Capture the cell that displays the provided text and extract its (x, y) central coordinate. 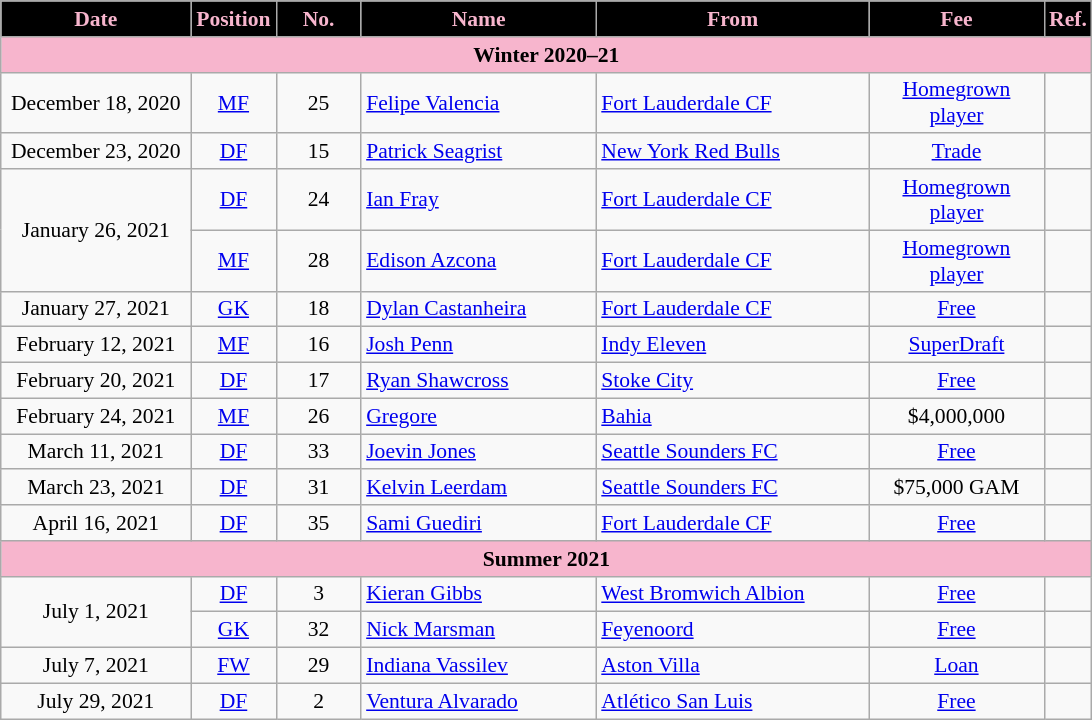
February 20, 2021 (96, 381)
April 16, 2021 (96, 523)
32 (318, 630)
January 26, 2021 (96, 230)
New York Red Bulls (732, 152)
Date (96, 19)
February 12, 2021 (96, 345)
Winter 2020–21 (546, 55)
January 27, 2021 (96, 309)
Nick Marsman (478, 630)
July 29, 2021 (96, 701)
Loan (956, 666)
Ventura Alvarado (478, 701)
December 18, 2020 (96, 102)
Trade (956, 152)
26 (318, 416)
Indy Eleven (732, 345)
No. (318, 19)
Fee (956, 19)
18 (318, 309)
March 23, 2021 (96, 488)
Sami Guediri (478, 523)
February 24, 2021 (96, 416)
July 7, 2021 (96, 666)
$4,000,000 (956, 416)
July 1, 2021 (96, 612)
SuperDraft (956, 345)
24 (318, 200)
Stoke City (732, 381)
15 (318, 152)
Felipe Valencia (478, 102)
16 (318, 345)
$75,000 GAM (956, 488)
March 11, 2021 (96, 452)
Gregore (478, 416)
Ian Fray (478, 200)
Summer 2021 (546, 559)
Josh Penn (478, 345)
From (732, 19)
Bahia (732, 416)
West Bromwich Albion (732, 594)
Name (478, 19)
17 (318, 381)
25 (318, 102)
Kelvin Leerdam (478, 488)
Dylan Castanheira (478, 309)
Atlético San Luis (732, 701)
3 (318, 594)
FW (234, 666)
28 (318, 260)
35 (318, 523)
31 (318, 488)
Kieran Gibbs (478, 594)
Ref. (1068, 19)
Edison Azcona (478, 260)
2 (318, 701)
Indiana Vassilev (478, 666)
Joevin Jones (478, 452)
29 (318, 666)
Ryan Shawcross (478, 381)
33 (318, 452)
Position (234, 19)
Aston Villa (732, 666)
Patrick Seagrist (478, 152)
Feyenoord (732, 630)
December 23, 2020 (96, 152)
